Return the [x, y] coordinate for the center point of the cell that contains the specified text.  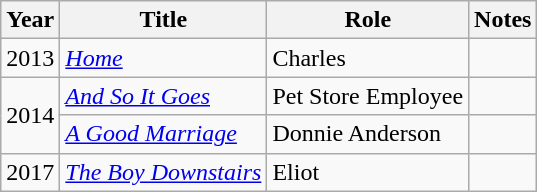
Notes [503, 20]
Year [30, 20]
Role [368, 20]
2017 [30, 172]
And So It Goes [164, 96]
Home [164, 58]
Eliot [368, 172]
Title [164, 20]
2014 [30, 115]
A Good Marriage [164, 134]
Charles [368, 58]
Pet Store Employee [368, 96]
Donnie Anderson [368, 134]
2013 [30, 58]
The Boy Downstairs [164, 172]
